Detect which cell encompasses the target text, then output its (x, y) center coordinate. 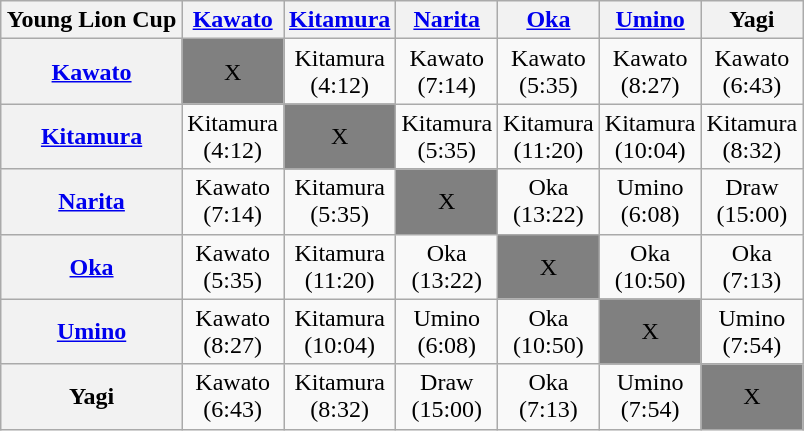
Young Lion Cup (91, 20)
